Output the [X, Y] coordinate of the center of the cell containing the given text.  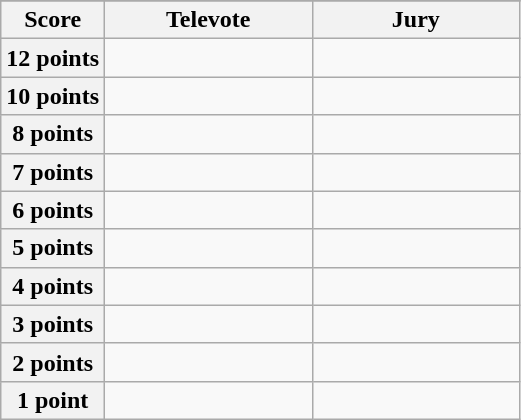
Jury [416, 20]
3 points [53, 324]
8 points [53, 134]
6 points [53, 210]
Televote [209, 20]
10 points [53, 96]
1 point [53, 400]
7 points [53, 172]
Score [53, 20]
4 points [53, 286]
2 points [53, 362]
5 points [53, 248]
12 points [53, 58]
